Determine the [x, y] coordinate at the center of the cell enclosing the given text.  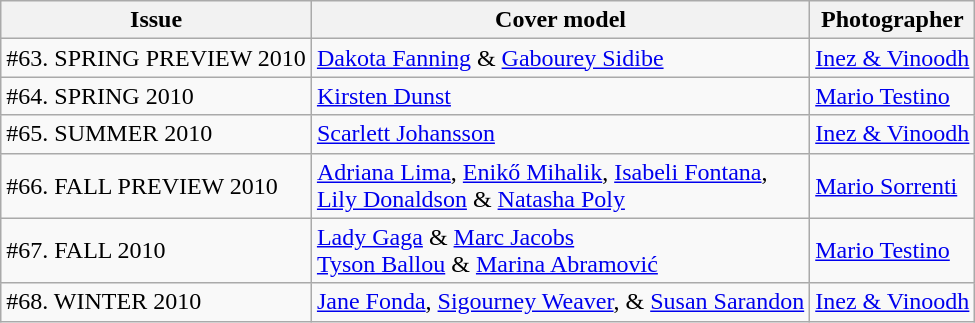
#64. SPRING 2010 [156, 96]
#63. SPRING PREVIEW 2010 [156, 58]
#68. WINTER 2010 [156, 302]
Mario Sorrenti [892, 186]
Lady Gaga & Marc JacobsTyson Ballou & Marina Abramović [560, 250]
Dakota Fanning & Gabourey Sidibe [560, 58]
Issue [156, 20]
#66. FALL PREVIEW 2010 [156, 186]
#67. FALL 2010 [156, 250]
Cover model [560, 20]
Scarlett Johansson [560, 134]
Adriana Lima, Enikő Mihalik, Isabeli Fontana,Lily Donaldson & Natasha Poly [560, 186]
Jane Fonda, Sigourney Weaver, & Susan Sarandon [560, 302]
Photographer [892, 20]
#65. SUMMER 2010 [156, 134]
Kirsten Dunst [560, 96]
